Return (X, Y) of the center of cell containing provided text 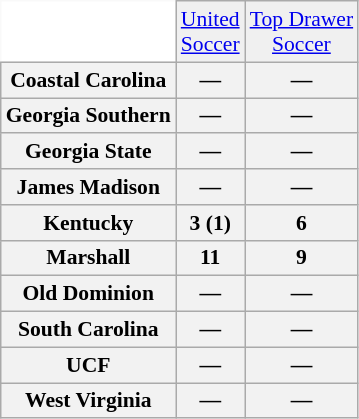
Marshall (88, 258)
South Carolina (88, 330)
Coastal Carolina (88, 80)
9 (302, 258)
UCF (88, 365)
Georgia Southern (88, 116)
6 (302, 223)
Georgia State (88, 152)
West Virginia (88, 401)
UnitedSoccer (210, 32)
James Madison (88, 187)
Top DrawerSoccer (302, 32)
Old Dominion (88, 294)
11 (210, 258)
Kentucky (88, 223)
3 (1) (210, 223)
